For the text-containing cell, return its midpoint in (x, y) coordinate format. 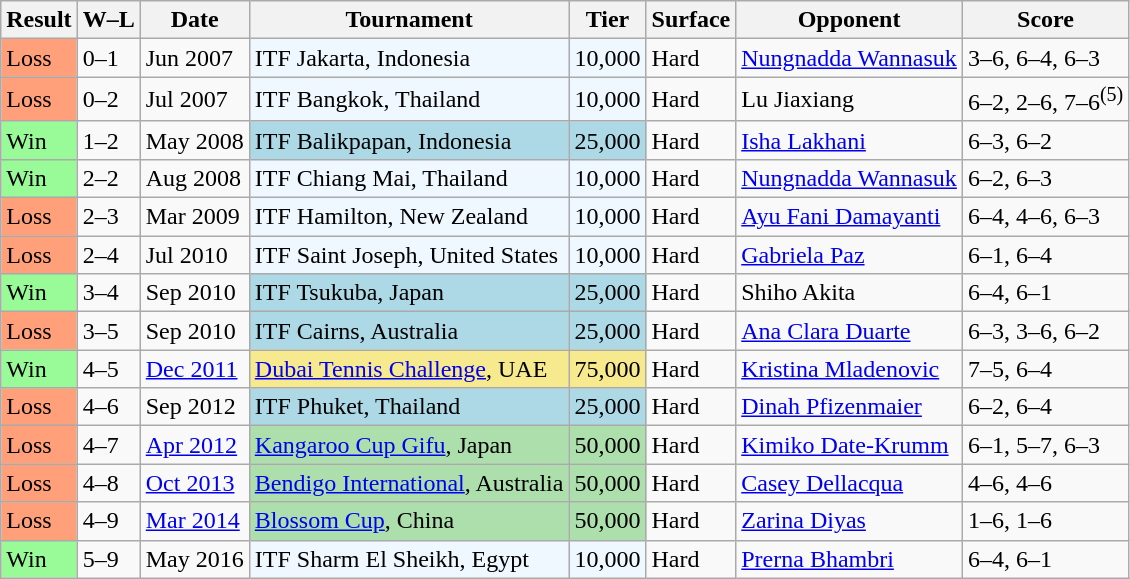
Tournament (409, 20)
Jun 2007 (194, 58)
2–3 (108, 217)
3–6, 6–4, 6–3 (1045, 58)
4–5 (108, 369)
ITF Saint Joseph, United States (409, 255)
6–2, 6–3 (1045, 178)
May 2016 (194, 559)
2–2 (108, 178)
Ayu Fani Damayanti (850, 217)
6–2, 2–6, 7–6(5) (1045, 100)
3–5 (108, 331)
6–2, 6–4 (1045, 407)
Apr 2012 (194, 445)
Kangaroo Cup Gifu, Japan (409, 445)
2–4 (108, 255)
Ana Clara Duarte (850, 331)
Jul 2007 (194, 100)
Score (1045, 20)
Aug 2008 (194, 178)
75,000 (608, 369)
4–7 (108, 445)
0–2 (108, 100)
6–3, 3–6, 6–2 (1045, 331)
ITF Chiang Mai, Thailand (409, 178)
Mar 2014 (194, 521)
4–9 (108, 521)
4–6, 4–6 (1045, 483)
Tier (608, 20)
Isha Lakhani (850, 140)
5–9 (108, 559)
ITF Tsukuba, Japan (409, 293)
Kimiko Date-Krumm (850, 445)
Shiho Akita (850, 293)
3–4 (108, 293)
Result (39, 20)
ITF Bangkok, Thailand (409, 100)
ITF Sharm El Sheikh, Egypt (409, 559)
ITF Hamilton, New Zealand (409, 217)
Jul 2010 (194, 255)
Zarina Diyas (850, 521)
Opponent (850, 20)
Dubai Tennis Challenge, UAE (409, 369)
6–3, 6–2 (1045, 140)
ITF Cairns, Australia (409, 331)
Surface (691, 20)
W–L (108, 20)
ITF Jakarta, Indonesia (409, 58)
Gabriela Paz (850, 255)
4–8 (108, 483)
6–4, 4–6, 6–3 (1045, 217)
6–1, 5–7, 6–3 (1045, 445)
Blossom Cup, China (409, 521)
Casey Dellacqua (850, 483)
7–5, 6–4 (1045, 369)
4–6 (108, 407)
Oct 2013 (194, 483)
1–2 (108, 140)
Lu Jiaxiang (850, 100)
1–6, 1–6 (1045, 521)
Bendigo International, Australia (409, 483)
ITF Balikpapan, Indonesia (409, 140)
Dec 2011 (194, 369)
May 2008 (194, 140)
Prerna Bhambri (850, 559)
Sep 2012 (194, 407)
Mar 2009 (194, 217)
Dinah Pfizenmaier (850, 407)
Date (194, 20)
6–1, 6–4 (1045, 255)
Kristina Mladenovic (850, 369)
0–1 (108, 58)
ITF Phuket, Thailand (409, 407)
